Search for the cell housing the specified text and yield its [x, y] center coordinate. 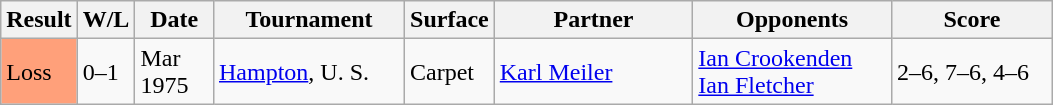
Opponents [792, 20]
W/L [106, 20]
Carpet [450, 72]
Date [174, 20]
2–6, 7–6, 4–6 [972, 72]
Tournament [308, 20]
Partner [594, 20]
Mar 1975 [174, 72]
Score [972, 20]
Result [39, 20]
0–1 [106, 72]
Karl Meiler [594, 72]
Ian Crookenden Ian Fletcher [792, 72]
Surface [450, 20]
Hampton, U. S. [308, 72]
Loss [39, 72]
